Extract the (X, Y) coordinate from the center of the cell holding the provided text.  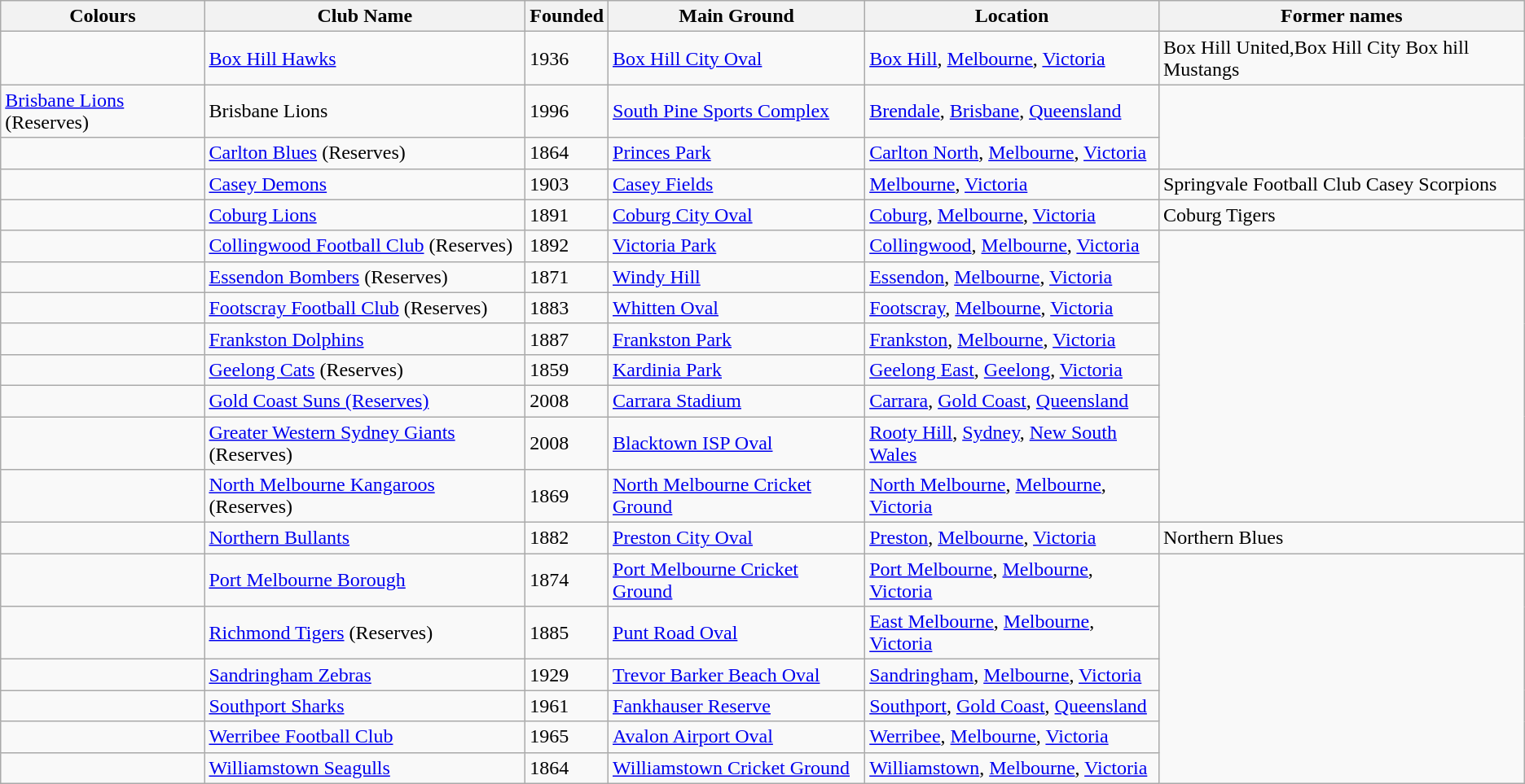
Northern Bullants (365, 538)
Richmond Tigers (Reserves) (365, 633)
Main Ground (736, 16)
Essendon, Melbourne, Victoria (1012, 277)
Springvale Football Club Casey Scorpions (1341, 184)
Footscray Football Club (Reserves) (365, 308)
Carlton North, Melbourne, Victoria (1012, 153)
Brisbane Lions (Reserves) (103, 111)
North Melbourne, Melbourne, Victoria (1012, 497)
Victoria Park (736, 246)
Box Hill Hawks (365, 59)
1885 (567, 633)
1936 (567, 59)
Coburg Lions (365, 215)
Carrara Stadium (736, 401)
North Melbourne Kangaroos (Reserves) (365, 497)
Casey Demons (365, 184)
Werribee Football Club (365, 737)
Greater Western Sydney Giants (Reserves) (365, 443)
Brisbane Lions (365, 111)
Founded (567, 16)
Frankston, Melbourne, Victoria (1012, 339)
Whitten Oval (736, 308)
Collingwood, Melbourne, Victoria (1012, 246)
Box Hill United,Box Hill City Box hill Mustangs (1341, 59)
1996 (567, 111)
1859 (567, 370)
Kardinia Park (736, 370)
South Pine Sports Complex (736, 111)
Location (1012, 16)
Northern Blues (1341, 538)
Port Melbourne Borough (365, 580)
Carrara, Gold Coast, Queensland (1012, 401)
1882 (567, 538)
East Melbourne, Melbourne, Victoria (1012, 633)
1929 (567, 675)
Fankhauser Reserve (736, 706)
Box Hill, Melbourne, Victoria (1012, 59)
Williamstown Seagulls (365, 768)
Preston City Oval (736, 538)
1883 (567, 308)
Windy Hill (736, 277)
Gold Coast Suns (Reserves) (365, 401)
Trevor Barker Beach Oval (736, 675)
Coburg City Oval (736, 215)
1892 (567, 246)
Sandringham, Melbourne, Victoria (1012, 675)
Melbourne, Victoria (1012, 184)
Williamstown, Melbourne, Victoria (1012, 768)
Geelong Cats (Reserves) (365, 370)
Essendon Bombers (Reserves) (365, 277)
1891 (567, 215)
Coburg, Melbourne, Victoria (1012, 215)
1869 (567, 497)
Southport Sharks (365, 706)
Geelong East, Geelong, Victoria (1012, 370)
North Melbourne Cricket Ground (736, 497)
Southport, Gold Coast, Queensland (1012, 706)
Carlton Blues (Reserves) (365, 153)
1874 (567, 580)
Punt Road Oval (736, 633)
Rooty Hill, Sydney, New South Wales (1012, 443)
Brendale, Brisbane, Queensland (1012, 111)
1965 (567, 737)
Port Melbourne, Melbourne, Victoria (1012, 580)
Club Name (365, 16)
Collingwood Football Club (Reserves) (365, 246)
1887 (567, 339)
Port Melbourne Cricket Ground (736, 580)
Blacktown ISP Oval (736, 443)
Werribee, Melbourne, Victoria (1012, 737)
Colours (103, 16)
1871 (567, 277)
1961 (567, 706)
Frankston Park (736, 339)
Williamstown Cricket Ground (736, 768)
Sandringham Zebras (365, 675)
Box Hill City Oval (736, 59)
Princes Park (736, 153)
1903 (567, 184)
Casey Fields (736, 184)
Frankston Dolphins (365, 339)
Preston, Melbourne, Victoria (1012, 538)
Avalon Airport Oval (736, 737)
Former names (1341, 16)
Coburg Tigers (1341, 215)
Footscray, Melbourne, Victoria (1012, 308)
